Return the (X, Y) coordinate for the center point of the cell that contains the specified text.  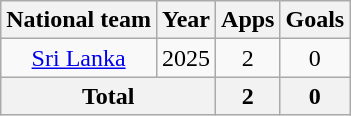
Apps (248, 20)
2025 (186, 58)
Year (186, 20)
National team (79, 20)
Goals (315, 20)
Sri Lanka (79, 58)
Total (108, 96)
